Extract the [x, y] coordinate from the center of the cell holding the provided text.  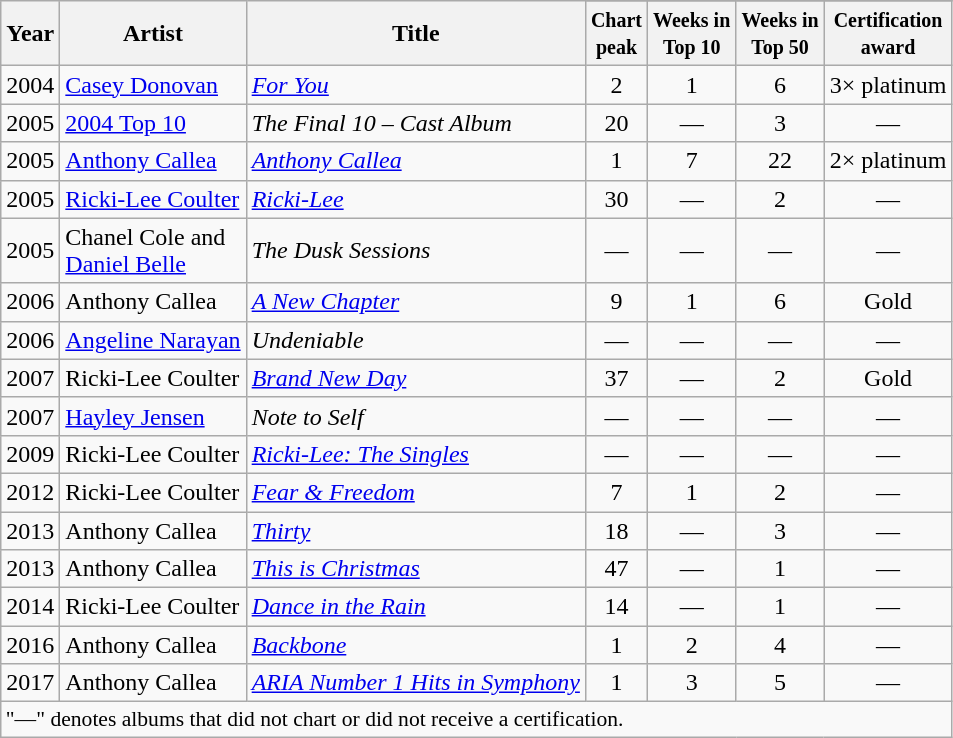
Weeks inTop 10 [692, 34]
Brand New Day [416, 378]
Note to Self [416, 416]
Dance in the Rain [416, 607]
The Final 10 – Cast Album [416, 123]
Artist [153, 34]
The Dusk Sessions [416, 250]
37 [616, 378]
Certificationaward [888, 34]
47 [616, 569]
Ricki-Lee [416, 199]
9 [616, 302]
22 [780, 161]
Year [30, 34]
Casey Donovan [153, 85]
2009 [30, 454]
For You [416, 85]
14 [616, 607]
"—" denotes albums that did not chart or did not receive a certification. [476, 720]
Backbone [416, 645]
Ricki-Lee: The Singles [416, 454]
4 [780, 645]
2014 [30, 607]
Thirty [416, 531]
Undeniable [416, 340]
Title [416, 34]
2016 [30, 645]
3× platinum [888, 85]
20 [616, 123]
18 [616, 531]
Chanel Cole and Daniel Belle [153, 250]
30 [616, 199]
2× platinum [888, 161]
This is Christmas [416, 569]
2017 [30, 683]
2012 [30, 492]
2004 Top 10 [153, 123]
Weeks inTop 50 [780, 34]
A New Chapter [416, 302]
5 [780, 683]
Fear & Freedom [416, 492]
2004 [30, 85]
Hayley Jensen [153, 416]
Angeline Narayan [153, 340]
ARIA Number 1 Hits in Symphony [416, 683]
Chartpeak [616, 34]
